Search for the cell housing the specified text and yield its [x, y] center coordinate. 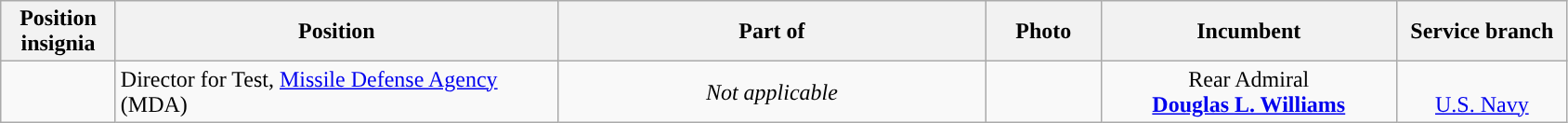
Position insignia [59, 32]
Position [336, 32]
Part of [771, 32]
Rear AdmiralDouglas L. Williams [1248, 91]
Not applicable [771, 91]
Incumbent [1248, 32]
U.S. Navy [1483, 91]
Service branch [1483, 32]
Photo [1043, 32]
Director for Test, Missile Defense Agency (MDA) [336, 91]
